Provide the [X, Y] coordinate of the cell's center where the given text is located.  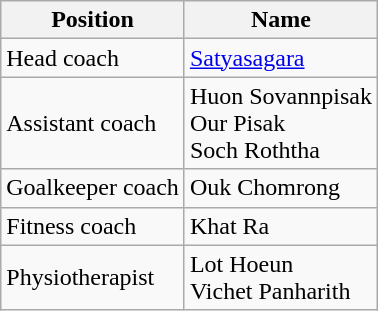
Physiotherapist [93, 278]
Head coach [93, 58]
Assistant coach [93, 123]
Goalkeeper coach [93, 188]
Fitness coach [93, 226]
Ouk Chomrong [280, 188]
Position [93, 20]
Huon Sovannpisak Our Pisak Soch Roththa [280, 123]
Satyasagara [280, 58]
Lot Hoeun Vichet Panharith [280, 278]
Khat Ra [280, 226]
Name [280, 20]
